Output the [X, Y] coordinate of the center of the cell containing the given text.  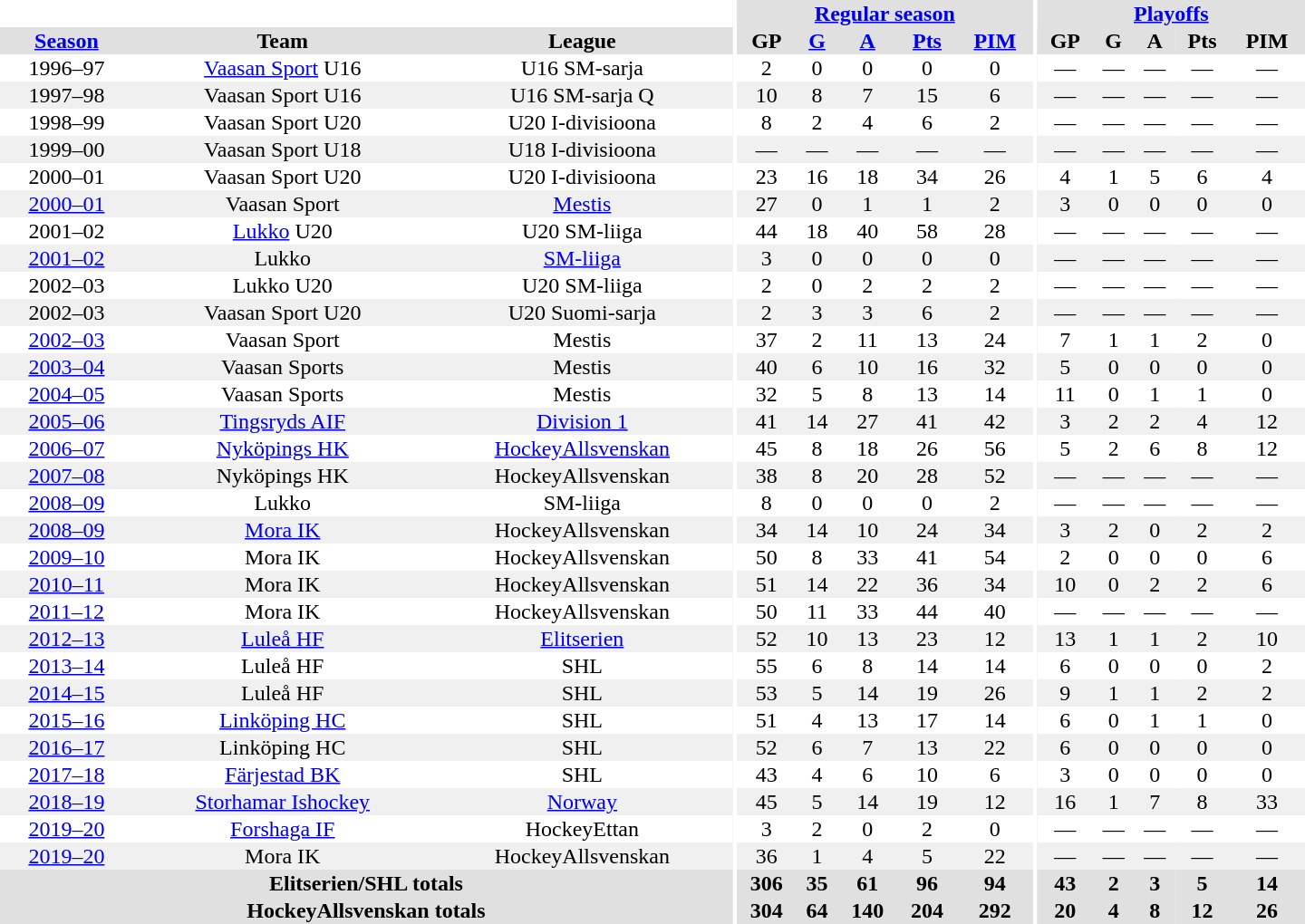
2011–12 [67, 611]
9 [1066, 693]
2017–18 [67, 775]
38 [767, 476]
1997–98 [67, 95]
Regular season [884, 14]
Season [67, 41]
42 [995, 421]
2003–04 [67, 367]
U20 Suomi-sarja [582, 313]
Vaasan Sport U18 [283, 149]
2004–05 [67, 394]
55 [767, 666]
17 [927, 720]
96 [927, 883]
U16 SM-sarja [582, 68]
Division 1 [582, 421]
54 [995, 557]
Elitserien [582, 639]
2007–08 [67, 476]
2006–07 [67, 448]
HockeyAllsvenskan totals [366, 910]
204 [927, 910]
Storhamar Ishockey [283, 802]
61 [867, 883]
94 [995, 883]
1996–97 [67, 68]
U18 I-divisioona [582, 149]
2009–10 [67, 557]
Team [283, 41]
Färjestad BK [283, 775]
2010–11 [67, 584]
306 [767, 883]
2012–13 [67, 639]
2016–17 [67, 747]
2018–19 [67, 802]
2015–16 [67, 720]
Tingsryds AIF [283, 421]
Playoffs [1171, 14]
1999–00 [67, 149]
56 [995, 448]
1998–99 [67, 122]
2013–14 [67, 666]
304 [767, 910]
League [582, 41]
15 [927, 95]
37 [767, 340]
2014–15 [67, 693]
58 [927, 231]
140 [867, 910]
2005–06 [67, 421]
53 [767, 693]
Elitserien/SHL totals [366, 883]
Norway [582, 802]
35 [817, 883]
292 [995, 910]
HockeyEttan [582, 829]
U16 SM-sarja Q [582, 95]
Forshaga IF [283, 829]
64 [817, 910]
